Extract the [x, y] coordinate from the center of the cell holding the provided text.  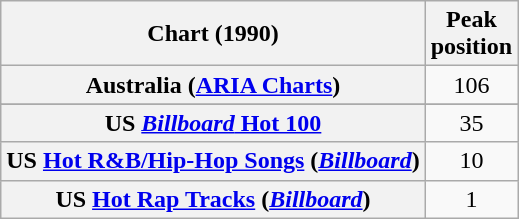
106 [471, 85]
1 [471, 199]
Chart (1990) [213, 34]
US Billboard Hot 100 [213, 123]
Australia (ARIA Charts) [213, 85]
US Hot R&B/Hip-Hop Songs (Billboard) [213, 161]
35 [471, 123]
10 [471, 161]
US Hot Rap Tracks (Billboard) [213, 199]
Peakposition [471, 34]
